Determine the [x, y] coordinate at the center of the cell enclosing the given text.  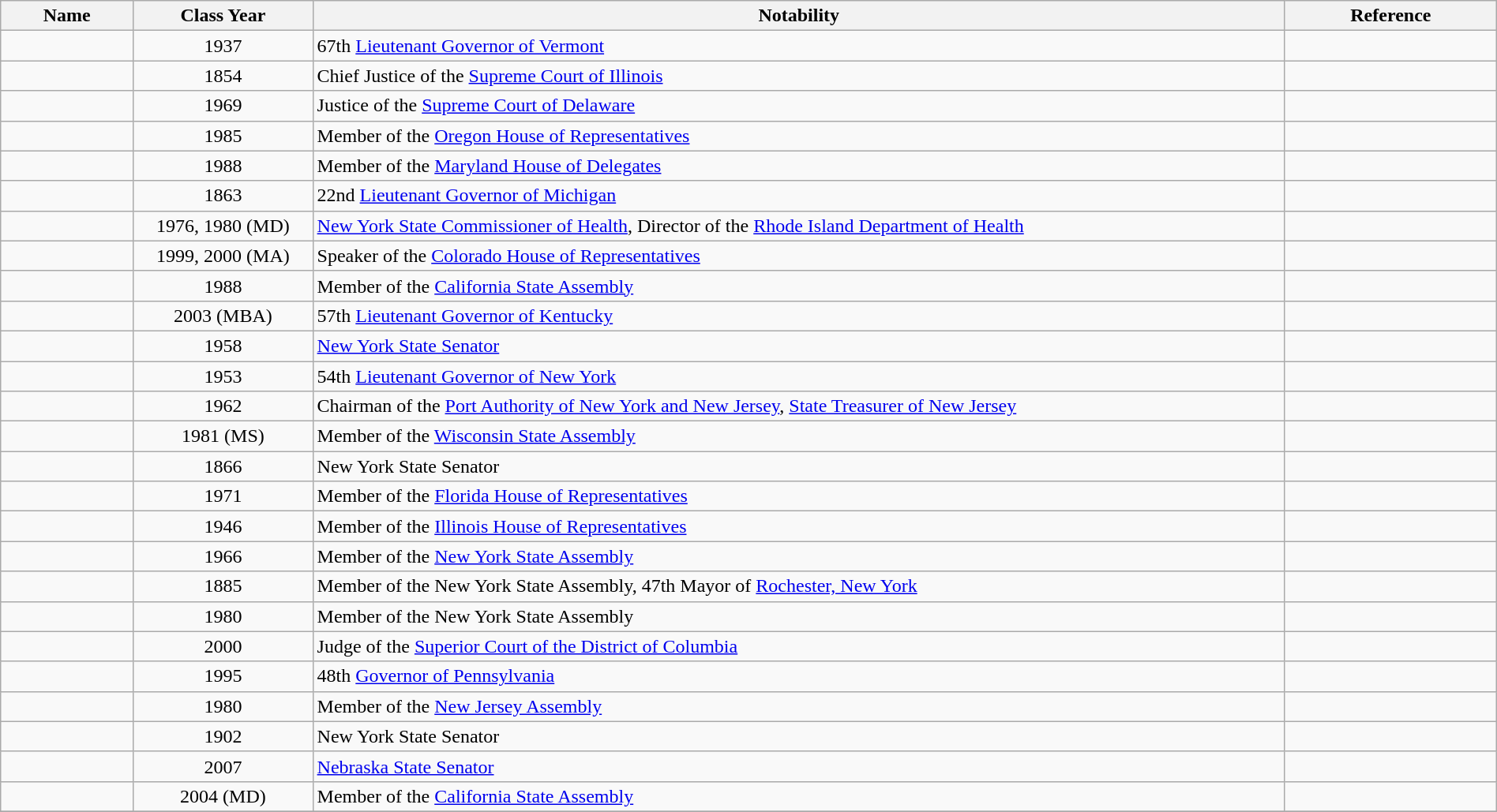
New York State Commissioner of Health, Director of the Rhode Island Department of Health [799, 226]
22nd Lieutenant Governor of Michigan [799, 196]
Name [67, 16]
1981 (MS) [223, 436]
1976, 1980 (MD) [223, 226]
48th Governor of Pennsylvania [799, 676]
Member of the Florida House of Representatives [799, 496]
2000 [223, 646]
1999, 2000 (MA) [223, 256]
1953 [223, 376]
Class Year [223, 16]
Member of the Wisconsin State Assembly [799, 436]
1866 [223, 466]
2003 (MBA) [223, 316]
57th Lieutenant Governor of Kentucky [799, 316]
Speaker of the Colorado House of Representatives [799, 256]
2007 [223, 766]
Judge of the Superior Court of the District of Columbia [799, 646]
67th Lieutenant Governor of Vermont [799, 46]
1946 [223, 526]
Chief Justice of the Supreme Court of Illinois [799, 76]
1962 [223, 406]
1937 [223, 46]
1995 [223, 676]
Nebraska State Senator [799, 766]
Reference [1390, 16]
1863 [223, 196]
Member of the Illinois House of Representatives [799, 526]
1971 [223, 496]
Notability [799, 16]
1885 [223, 586]
1958 [223, 346]
1966 [223, 556]
1902 [223, 736]
Member of the Oregon House of Representatives [799, 136]
1969 [223, 106]
Member of the New Jersey Assembly [799, 706]
Member of the Maryland House of Delegates [799, 166]
Member of the New York State Assembly, 47th Mayor of Rochester, New York [799, 586]
1854 [223, 76]
Justice of the Supreme Court of Delaware [799, 106]
1985 [223, 136]
Chairman of the Port Authority of New York and New Jersey, State Treasurer of New Jersey [799, 406]
2004 (MD) [223, 796]
54th Lieutenant Governor of New York [799, 376]
